Pinpoint the cell where the given text exists, returning its (X, Y) midpoint coordinate. 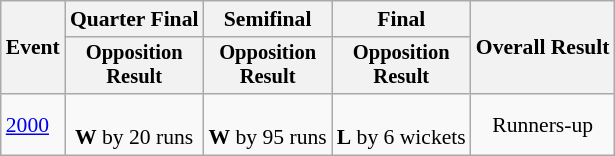
Quarter Final (134, 19)
Event (33, 48)
L by 6 wickets (402, 124)
Semifinal (267, 19)
W by 20 runs (134, 124)
2000 (33, 124)
Final (402, 19)
W by 95 runs (267, 124)
Overall Result (543, 48)
Runners-up (543, 124)
